Determine the [X, Y] coordinate at the center of the cell enclosing the given text.  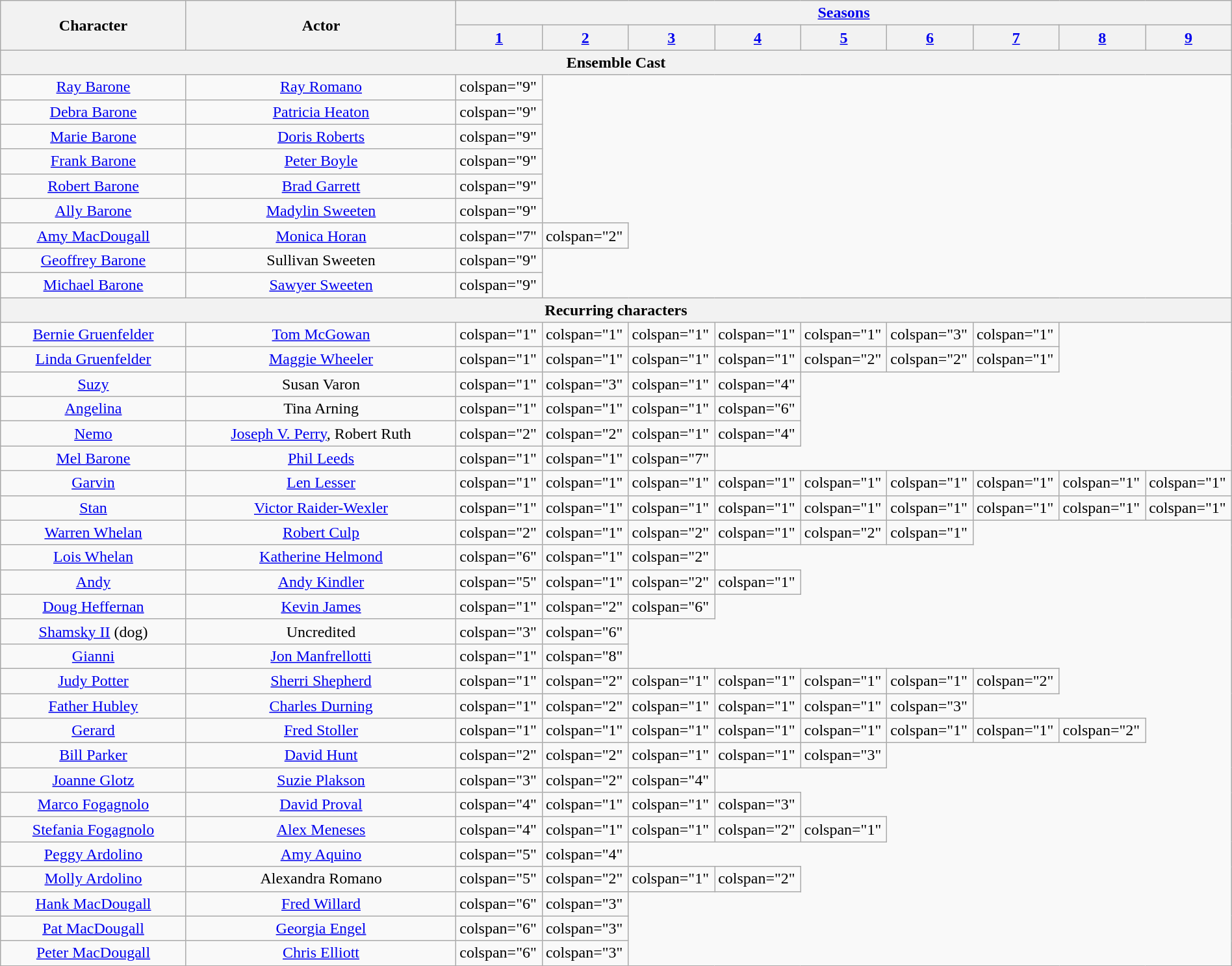
Tom McGowan [321, 335]
Doug Heffernan [94, 607]
Stefania Fogagnolo [94, 829]
Robert Barone [94, 186]
David Proval [321, 805]
Lois Whelan [94, 557]
Geoffrey Barone [94, 260]
Molly Ardolino [94, 879]
1 [499, 38]
Suzie Plakson [321, 780]
Michael Barone [94, 285]
Len Lesser [321, 483]
Andy [94, 582]
Joanne Glotz [94, 780]
Frank Barone [94, 161]
Kevin James [321, 607]
9 [1189, 38]
4 [758, 38]
Phil Leeds [321, 458]
7 [1016, 38]
Jon Manfrellotti [321, 656]
3 [672, 38]
Ray Barone [94, 87]
Robert Culp [321, 532]
Warren Whelan [94, 532]
Stan [94, 508]
Character [94, 25]
Debra Barone [94, 112]
Linda Gruenfelder [94, 359]
8 [1102, 38]
Amy MacDougall [94, 235]
Victor Raider-Wexler [321, 508]
Father Hubley [94, 705]
Alexandra Romano [321, 879]
Bill Parker [94, 755]
Sherri Shepherd [321, 681]
5 [843, 38]
Madylin Sweeten [321, 211]
Peter Boyle [321, 161]
Andy Kindler [321, 582]
Susan Varon [321, 384]
Sawyer Sweeten [321, 285]
Marco Fogagnolo [94, 805]
Sullivan Sweeten [321, 260]
Georgia Engel [321, 928]
Monica Horan [321, 235]
Tina Arning [321, 409]
Hank MacDougall [94, 904]
David Hunt [321, 755]
Fred Willard [321, 904]
Uncredited [321, 631]
Recurring characters [616, 310]
Peggy Ardolino [94, 854]
Ally Barone [94, 211]
Patricia Heaton [321, 112]
Seasons [843, 13]
Shamsky II (dog) [94, 631]
Katherine Helmond [321, 557]
Bernie Gruenfelder [94, 335]
Peter MacDougall [94, 953]
Gerard [94, 731]
Gianni [94, 656]
Doris Roberts [321, 137]
6 [930, 38]
Brad Garrett [321, 186]
Ray Romano [321, 87]
Marie Barone [94, 137]
2 [585, 38]
Mel Barone [94, 458]
Joseph V. Perry, Robert Ruth [321, 434]
Garvin [94, 483]
Maggie Wheeler [321, 359]
colspan="8" [585, 656]
Ensemble Cast [616, 62]
Suzy [94, 384]
Nemo [94, 434]
Fred Stoller [321, 731]
Actor [321, 25]
Charles Durning [321, 705]
Pat MacDougall [94, 928]
Judy Potter [94, 681]
Angelina [94, 409]
Amy Aquino [321, 854]
Chris Elliott [321, 953]
Alex Meneses [321, 829]
